Extract the [x, y] coordinate from the center of the cell holding the provided text.  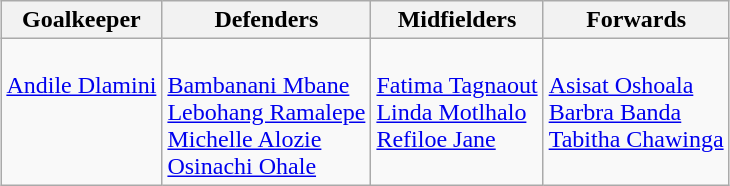
Bambanani Mbane Lebohang Ramalepe Michelle Alozie Osinachi Ohale [266, 112]
Forwards [636, 20]
Goalkeeper [82, 20]
Midfielders [457, 20]
Defenders [266, 20]
Andile Dlamini [82, 112]
Fatima Tagnaout Linda Motlhalo Refiloe Jane [457, 112]
Asisat Oshoala Barbra Banda Tabitha Chawinga [636, 112]
